Scan for the cell matching the given text and deliver its [X, Y] coordinate at center. 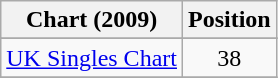
38 [229, 58]
Position [229, 20]
UK Singles Chart [92, 58]
Chart (2009) [92, 20]
